Capture the cell that displays the provided text and extract its [X, Y] central coordinate. 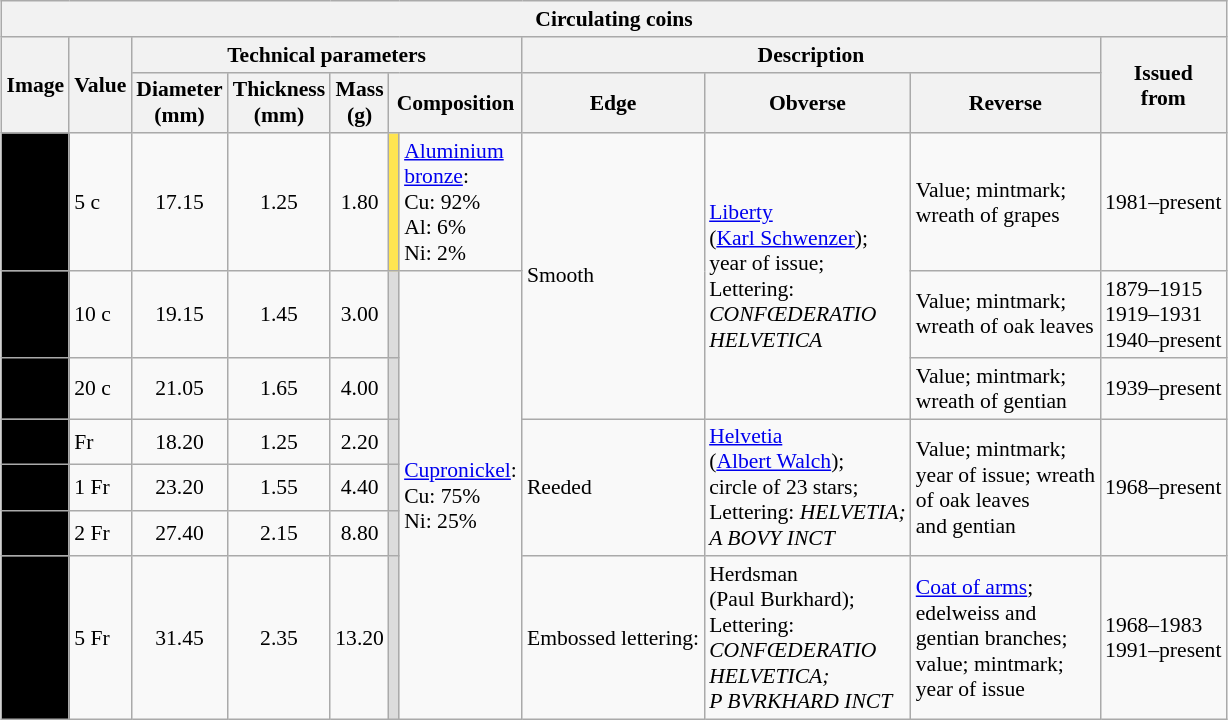
2 Fr [100, 533]
Coat of arms;edelweiss andgentian branches;value; mintmark;year of issue [1006, 638]
1939–present [1163, 388]
Cupronickel:Cu: 75%Ni: 25% [460, 495]
Thickness(mm) [280, 102]
1.65 [280, 388]
2.35 [280, 638]
Helvetia(Albert Walch);circle of 23 stars;Lettering: HELVETIA;A BOVY INCT [808, 487]
18.20 [179, 441]
Description [811, 54]
Value; mintmark;wreath of gentian [1006, 388]
Liberty(Karl Schwenzer);year of issue;Lettering:CONFŒDERATIOHELVETICA [808, 276]
Smooth [613, 276]
Obverse [808, 102]
17.15 [179, 202]
Aluminiumbronze:Cu: 92%Al: 6%Ni: 2% [460, 202]
Technical parameters [326, 54]
Reeded [613, 487]
4.40 [360, 487]
21.05 [179, 388]
27.40 [179, 533]
19.15 [179, 314]
Embossed lettering: [613, 638]
Edge [613, 102]
13.20 [360, 638]
4.00 [360, 388]
Value; mintmark;wreath of grapes [1006, 202]
Issuedfrom [1163, 84]
1981–present [1163, 202]
2.20 [360, 441]
1.80 [360, 202]
2.15 [280, 533]
Mass(g) [360, 102]
5 c [100, 202]
Composition [456, 102]
Reverse [1006, 102]
Fr [100, 441]
1 Fr [100, 487]
Value; mintmark;wreath of oak leaves [1006, 314]
1.45 [280, 314]
1968–present [1163, 487]
1879–19151919–19311940–present [1163, 314]
Diameter(mm) [179, 102]
10 c [100, 314]
20 c [100, 388]
23.20 [179, 487]
31.45 [179, 638]
Value [100, 84]
Image [36, 84]
Circulating coins [614, 19]
3.00 [360, 314]
Value; mintmark;year of issue; wreathof oak leavesand gentian [1006, 487]
1968–19831991–present [1163, 638]
1.55 [280, 487]
8.80 [360, 533]
5 Fr [100, 638]
Herdsman(Paul Burkhard);Lettering:CONFŒDERATIOHELVETICA;P BVRKHARD INCT [808, 638]
